Capture the cell that displays the provided text and extract its [X, Y] central coordinate. 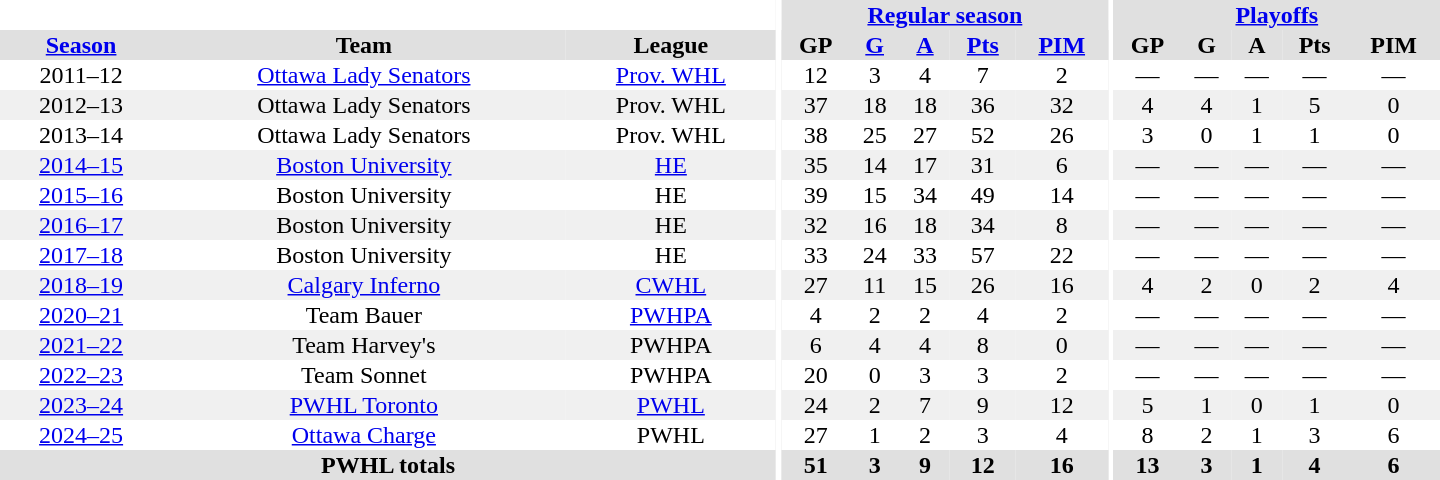
PWHL totals [388, 465]
Team Harvey's [364, 345]
CWHL [672, 285]
36 [982, 105]
League [672, 45]
Regular season [945, 15]
13 [1148, 465]
25 [874, 135]
2022–23 [81, 375]
PWHL Toronto [364, 405]
Ottawa Charge [364, 435]
2024–25 [81, 435]
2023–24 [81, 405]
52 [982, 135]
Calgary Inferno [364, 285]
Team [364, 45]
2013–14 [81, 135]
2020–21 [81, 315]
2012–13 [81, 105]
Team Sonnet [364, 375]
Season [81, 45]
Team Bauer [364, 315]
35 [816, 165]
2014–15 [81, 165]
22 [1062, 255]
2018–19 [81, 285]
31 [982, 165]
51 [816, 465]
39 [816, 195]
2016–17 [81, 225]
Playoffs [1277, 15]
38 [816, 135]
2021–22 [81, 345]
49 [982, 195]
20 [816, 375]
11 [874, 285]
2011–12 [81, 75]
37 [816, 105]
2017–18 [81, 255]
57 [982, 255]
17 [925, 165]
2015–16 [81, 195]
